Find where the given text appears and provide that cell's center as [x, y] coordinate. 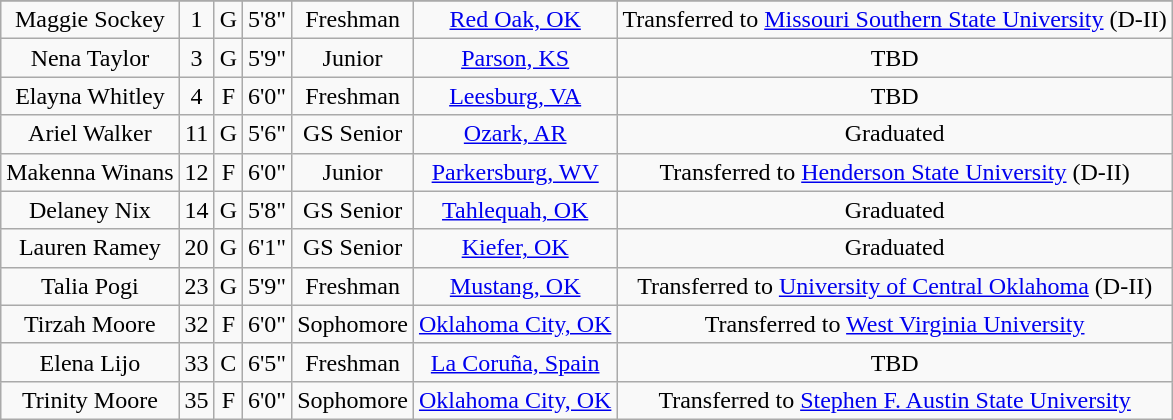
5'6" [268, 134]
Delaney Nix [90, 210]
C [228, 362]
Makenna Winans [90, 172]
1 [196, 20]
4 [196, 96]
12 [196, 172]
Elayna Whitley [90, 96]
Transferred to University of Central Oklahoma (D-II) [894, 286]
Parkersburg, WV [514, 172]
Parson, KS [514, 58]
Talia Pogi [90, 286]
Maggie Sockey [90, 20]
Nena Taylor [90, 58]
Tirzah Moore [90, 324]
Tahlequah, OK [514, 210]
Kiefer, OK [514, 248]
La Coruña, Spain [514, 362]
23 [196, 286]
Trinity Moore [90, 400]
3 [196, 58]
35 [196, 400]
Leesburg, VA [514, 96]
Lauren Ramey [90, 248]
Transferred to Missouri Southern State University (D-II) [894, 20]
Elena Lijo [90, 362]
6'5" [268, 362]
Transferred to Henderson State University (D-II) [894, 172]
6'1" [268, 248]
Transferred to Stephen F. Austin State University [894, 400]
Ariel Walker [90, 134]
Red Oak, OK [514, 20]
20 [196, 248]
11 [196, 134]
14 [196, 210]
32 [196, 324]
Ozark, AR [514, 134]
33 [196, 362]
Transferred to West Virginia University [894, 324]
Mustang, OK [514, 286]
